Detect which cell encompasses the target text, then output its [X, Y] center coordinate. 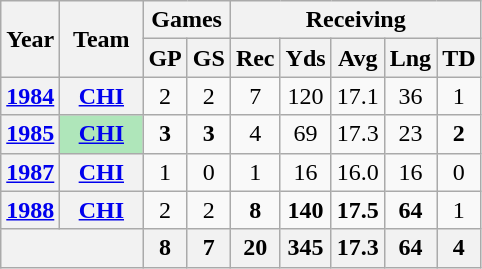
140 [306, 210]
345 [306, 248]
69 [306, 134]
Team [102, 39]
36 [410, 96]
17.5 [358, 210]
Rec [255, 58]
Lng [410, 58]
GS [208, 58]
Yds [306, 58]
17.1 [358, 96]
1984 [30, 96]
1987 [30, 172]
23 [410, 134]
TD [459, 58]
Receiving [356, 20]
Avg [358, 58]
1985 [30, 134]
GP [165, 58]
16.0 [358, 172]
20 [255, 248]
1988 [30, 210]
Games [186, 20]
120 [306, 96]
Year [30, 39]
